Determine the (X, Y) coordinate at the center of the cell enclosing the given text.  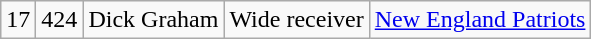
17 (18, 20)
Dick Graham (154, 20)
New England Patriots (480, 20)
424 (60, 20)
Wide receiver (296, 20)
